Return the (X, Y) coordinate for the center point of the cell that contains the specified text.  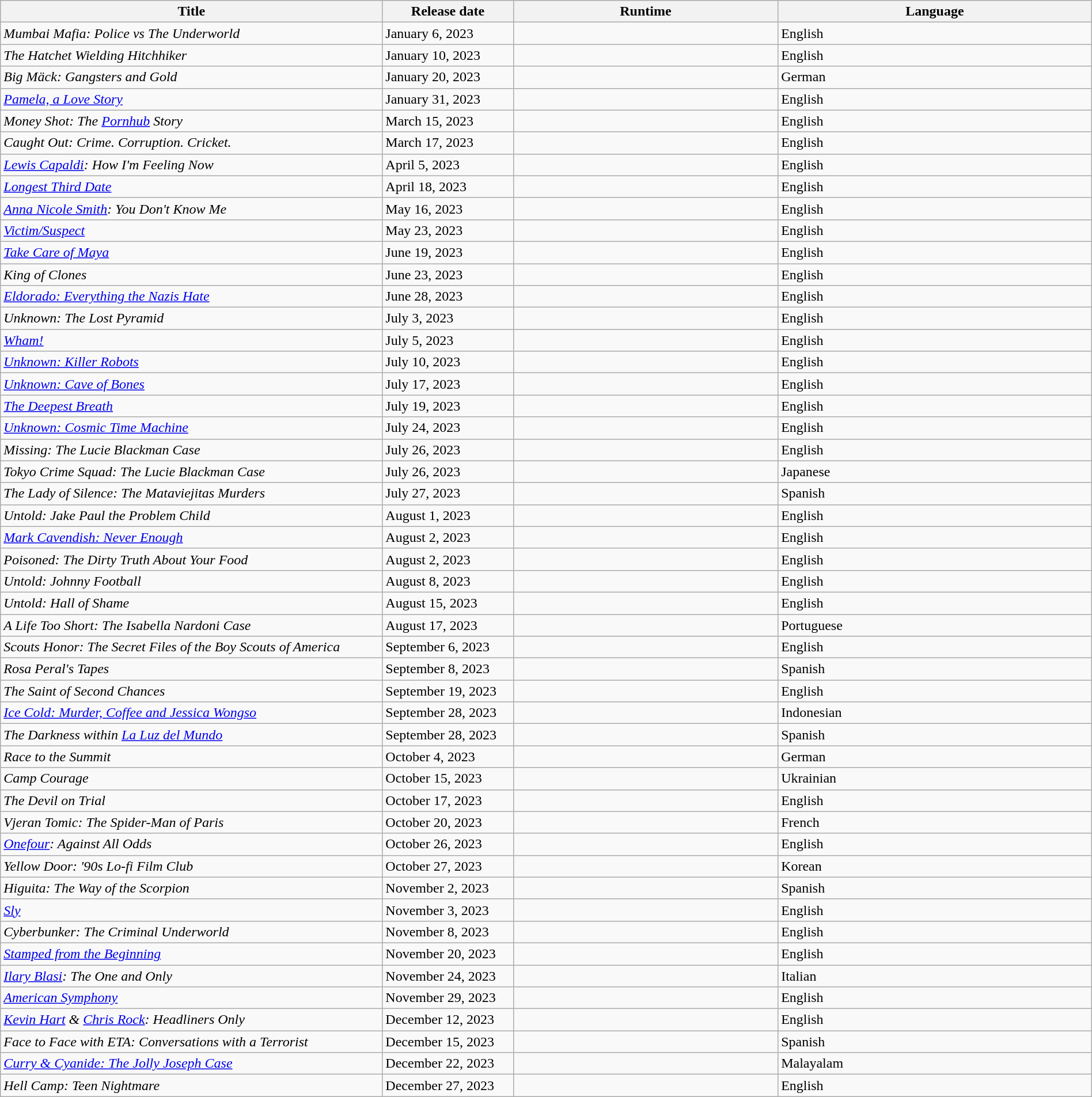
November 8, 2023 (448, 932)
Runtime (645, 12)
November 29, 2023 (448, 998)
The Lady of Silence: The Mataviejitas Murders (191, 494)
Big Mäck: Gangsters and Gold (191, 77)
December 27, 2023 (448, 1085)
Ice Cold: Murder, Coffee and Jessica Wongso (191, 713)
Unknown: Cave of Bones (191, 384)
Mumbai Mafia: Police vs The Underworld (191, 33)
Untold: Jake Paul the Problem Child (191, 515)
Victim/Suspect (191, 230)
Poisoned: The Dirty Truth About Your Food (191, 559)
June 19, 2023 (448, 252)
May 16, 2023 (448, 208)
Stamped from the Beginning (191, 954)
Pamela, a Love Story (191, 99)
Malayalam (935, 1064)
January 20, 2023 (448, 77)
April 5, 2023 (448, 165)
December 22, 2023 (448, 1064)
Untold: Johnny Football (191, 581)
Curry & Cyanide: The Jolly Joseph Case (191, 1064)
May 23, 2023 (448, 230)
Italian (935, 976)
July 17, 2023 (448, 384)
Onefour: Against All Odds (191, 844)
July 5, 2023 (448, 340)
July 10, 2023 (448, 362)
Ukrainian (935, 779)
November 3, 2023 (448, 910)
The Saint of Second Chances (191, 691)
Lewis Capaldi: How I'm Feeling Now (191, 165)
Vjeran Tomic: The Spider-Man of Paris (191, 822)
A Life Too Short: The Isabella Nardoni Case (191, 625)
July 19, 2023 (448, 406)
Untold: Hall of Shame (191, 603)
June 28, 2023 (448, 297)
Title (191, 12)
American Symphony (191, 998)
Language (935, 12)
August 17, 2023 (448, 625)
Unknown: Killer Robots (191, 362)
Sly (191, 910)
The Deepest Breath (191, 406)
Missing: The Lucie Blackman Case (191, 450)
August 15, 2023 (448, 603)
Wham! (191, 340)
Kevin Hart & Chris Rock: Headliners Only (191, 1020)
Camp Courage (191, 779)
Unknown: Cosmic Time Machine (191, 428)
Unknown: The Lost Pyramid (191, 318)
March 17, 2023 (448, 143)
Indonesian (935, 713)
September 19, 2023 (448, 691)
Longest Third Date (191, 187)
The Hatchet Wielding Hitchhiker (191, 55)
September 8, 2023 (448, 669)
The Darkness within La Luz del Mundo (191, 735)
November 2, 2023 (448, 888)
October 15, 2023 (448, 779)
King of Clones (191, 275)
Eldorado: Everything the Nazis Hate (191, 297)
Tokyo Crime Squad: The Lucie Blackman Case (191, 472)
Take Care of Maya (191, 252)
Hell Camp: Teen Nightmare (191, 1085)
September 6, 2023 (448, 647)
October 26, 2023 (448, 844)
Anna Nicole Smith: You Don't Know Me (191, 208)
Release date (448, 12)
October 27, 2023 (448, 866)
Caught Out: Crime. Corruption. Cricket. (191, 143)
January 31, 2023 (448, 99)
Higuita: The Way of the Scorpion (191, 888)
December 15, 2023 (448, 1042)
December 12, 2023 (448, 1020)
Japanese (935, 472)
Ilary Blasi: The One and Only (191, 976)
October 20, 2023 (448, 822)
Money Shot: The Pornhub Story (191, 121)
Cyberbunker: The Criminal Underworld (191, 932)
Mark Cavendish: Never Enough (191, 537)
July 27, 2023 (448, 494)
June 23, 2023 (448, 275)
Scouts Honor: The Secret Files of the Boy Scouts of America (191, 647)
October 4, 2023 (448, 757)
October 17, 2023 (448, 800)
January 10, 2023 (448, 55)
August 1, 2023 (448, 515)
April 18, 2023 (448, 187)
French (935, 822)
November 20, 2023 (448, 954)
July 24, 2023 (448, 428)
July 3, 2023 (448, 318)
Rosa Peral's Tapes (191, 669)
Korean (935, 866)
Portuguese (935, 625)
March 15, 2023 (448, 121)
Face to Face with ETA: Conversations with a Terrorist (191, 1042)
August 8, 2023 (448, 581)
The Devil on Trial (191, 800)
Yellow Door: '90s Lo-fi Film Club (191, 866)
Race to the Summit (191, 757)
January 6, 2023 (448, 33)
November 24, 2023 (448, 976)
